Locate the cell with the specified text and output its [x, y] center coordinate. 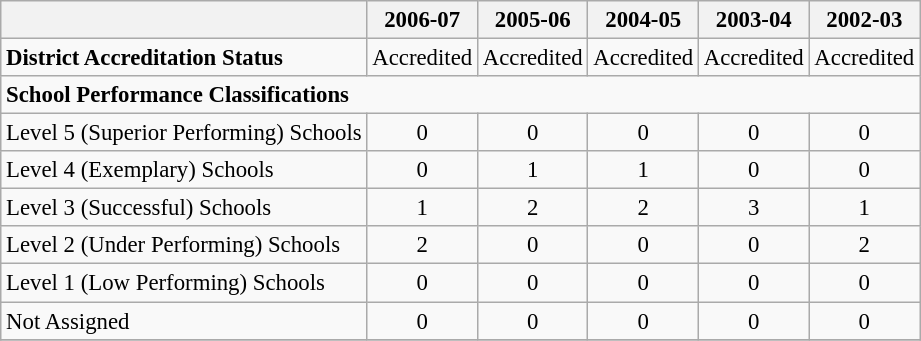
Level 5 (Superior Performing) Schools [184, 133]
2003-04 [754, 20]
2002-03 [864, 20]
Level 2 (Under Performing) Schools [184, 245]
2006-07 [422, 20]
Level 1 (Low Performing) Schools [184, 283]
Not Assigned [184, 321]
2004-05 [644, 20]
District Accreditation Status [184, 58]
Level 4 (Exemplary) Schools [184, 170]
2005-06 [532, 20]
3 [754, 208]
School Performance Classifications [460, 95]
Level 3 (Successful) Schools [184, 208]
